Output the (X, Y) coordinate of the center of the cell containing the given text.  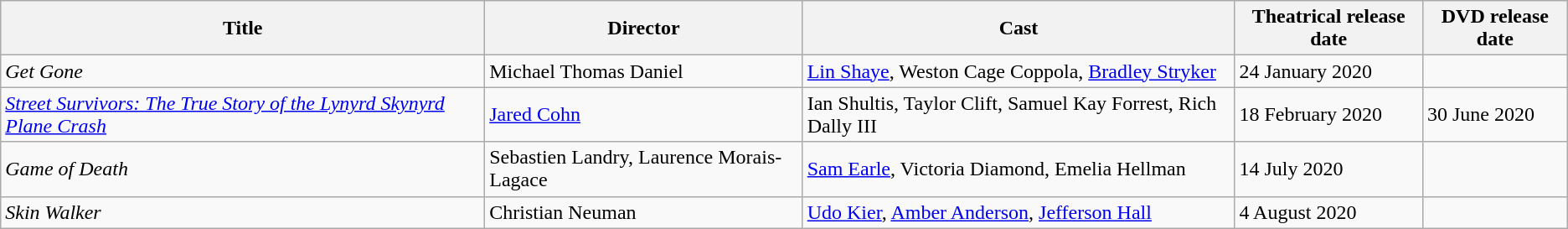
Theatrical release date (1328, 29)
Sam Earle, Victoria Diamond, Emelia Hellman (1019, 169)
Ian Shultis, Taylor Clift, Samuel Kay Forrest, Rich Dally III (1019, 114)
24 January 2020 (1328, 71)
Director (643, 29)
Get Gone (243, 71)
Game of Death (243, 169)
Title (243, 29)
Sebastien Landry, Laurence Morais-Lagace (643, 169)
Lin Shaye, Weston Cage Coppola, Bradley Stryker (1019, 71)
Udo Kier, Amber Anderson, Jefferson Hall (1019, 212)
18 February 2020 (1328, 114)
Michael Thomas Daniel (643, 71)
4 August 2020 (1328, 212)
DVD release date (1494, 29)
Christian Neuman (643, 212)
Skin Walker (243, 212)
Street Survivors: The True Story of the Lynyrd Skynyrd Plane Crash (243, 114)
Jared Cohn (643, 114)
30 June 2020 (1494, 114)
Cast (1019, 29)
14 July 2020 (1328, 169)
